Identify which cell holds the provided text, then report its (X, Y) central coordinate. 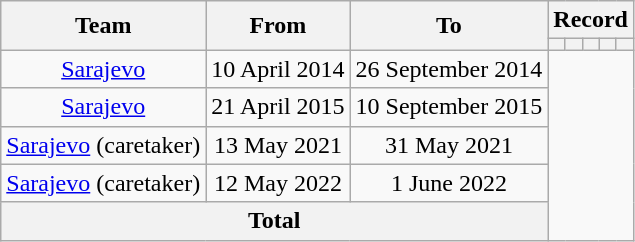
31 May 2021 (449, 145)
Total (274, 221)
10 April 2014 (278, 69)
Record (591, 20)
1 June 2022 (449, 183)
12 May 2022 (278, 183)
26 September 2014 (449, 69)
To (449, 26)
21 April 2015 (278, 107)
10 September 2015 (449, 107)
13 May 2021 (278, 145)
Team (104, 26)
From (278, 26)
